Search for the cell housing the specified text and yield its [X, Y] center coordinate. 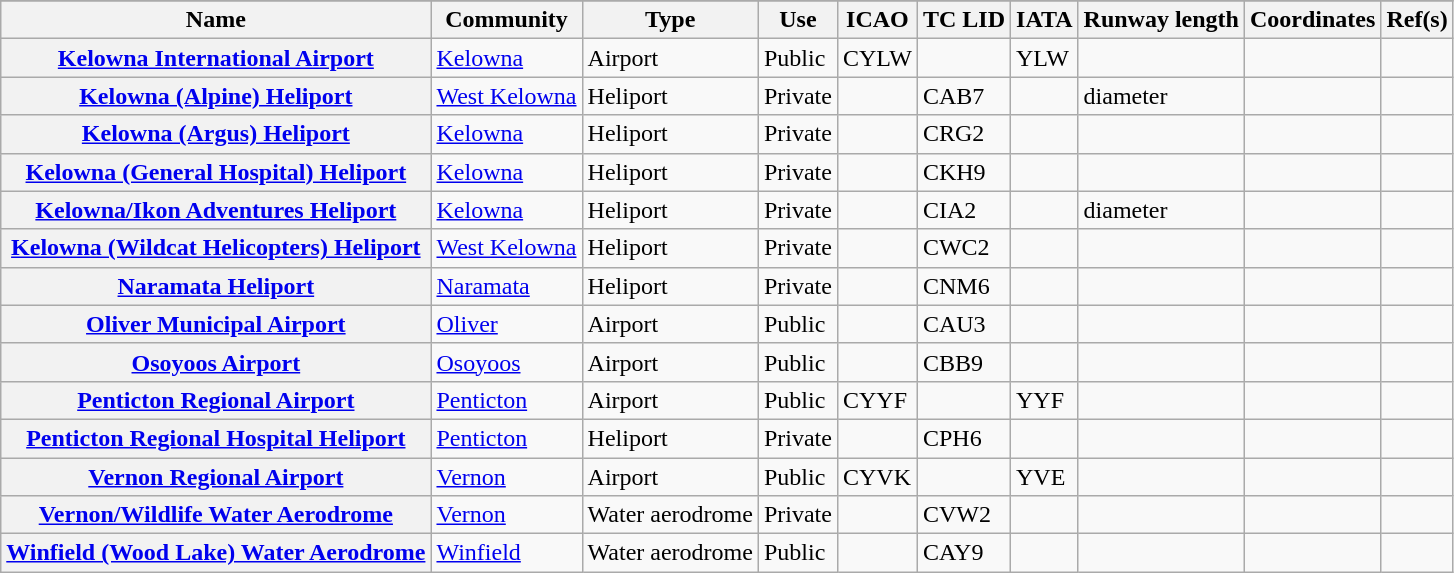
Osoyoos [506, 362]
CBB9 [964, 362]
Penticton Regional Airport [216, 400]
CYVK [877, 477]
YYF [1045, 400]
CNM6 [964, 286]
CRG2 [964, 134]
Use [798, 20]
CKH9 [964, 172]
CVW2 [964, 515]
Kelowna/Ikon Adventures Heliport [216, 210]
ICAO [877, 20]
YVE [1045, 477]
Osoyoos Airport [216, 362]
Community [506, 20]
YLW [1045, 58]
IATA [1045, 20]
Kelowna (General Hospital) Heliport [216, 172]
Kelowna (Argus) Heliport [216, 134]
Type [670, 20]
CAU3 [964, 324]
Oliver Municipal Airport [216, 324]
Vernon/Wildlife Water Aerodrome [216, 515]
Kelowna (Wildcat Helicopters) Heliport [216, 248]
Vernon Regional Airport [216, 477]
CAY9 [964, 553]
Naramata Heliport [216, 286]
TC LID [964, 20]
CPH6 [964, 438]
Name [216, 20]
Runway length [1161, 20]
Naramata [506, 286]
Ref(s) [1417, 20]
Coordinates [1312, 20]
Oliver [506, 324]
Winfield (Wood Lake) Water Aerodrome [216, 553]
CYYF [877, 400]
CYLW [877, 58]
Kelowna International Airport [216, 58]
CWC2 [964, 248]
CIA2 [964, 210]
Winfield [506, 553]
Penticton Regional Hospital Heliport [216, 438]
Kelowna (Alpine) Heliport [216, 96]
CAB7 [964, 96]
